Determine the (x, y) coordinate at the center of the cell enclosing the given text.  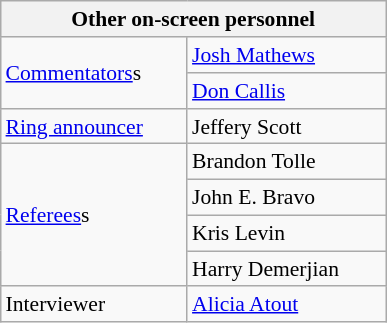
Harry Demerjian (286, 269)
Interviewer (94, 304)
Refereess (94, 215)
Alicia Atout (286, 304)
Ring announcer (94, 126)
Josh Mathews (286, 55)
Brandon Tolle (286, 162)
Kris Levin (286, 233)
Jeffery Scott (286, 126)
Don Callis (286, 91)
John E. Bravo (286, 197)
Commentatorss (94, 72)
Other on-screen personnel (194, 19)
